Identify which cell holds the provided text, then report its (x, y) central coordinate. 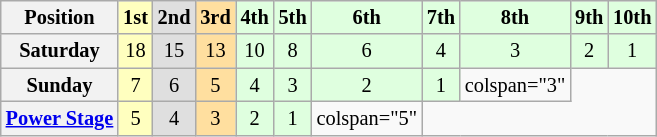
Power Stage (60, 118)
6th (367, 17)
7th (441, 17)
15 (174, 51)
2nd (174, 17)
3rd (215, 17)
10th (632, 17)
8th (515, 17)
9th (589, 17)
5th (293, 17)
13 (215, 51)
8 (293, 51)
colspan="3" (515, 85)
4th (255, 17)
10 (255, 51)
Sunday (60, 85)
Saturday (60, 51)
7 (136, 85)
Position (60, 17)
colspan="5" (367, 118)
18 (136, 51)
1st (136, 17)
